From the cell containing the given text, extract its center point as [x, y] coordinate. 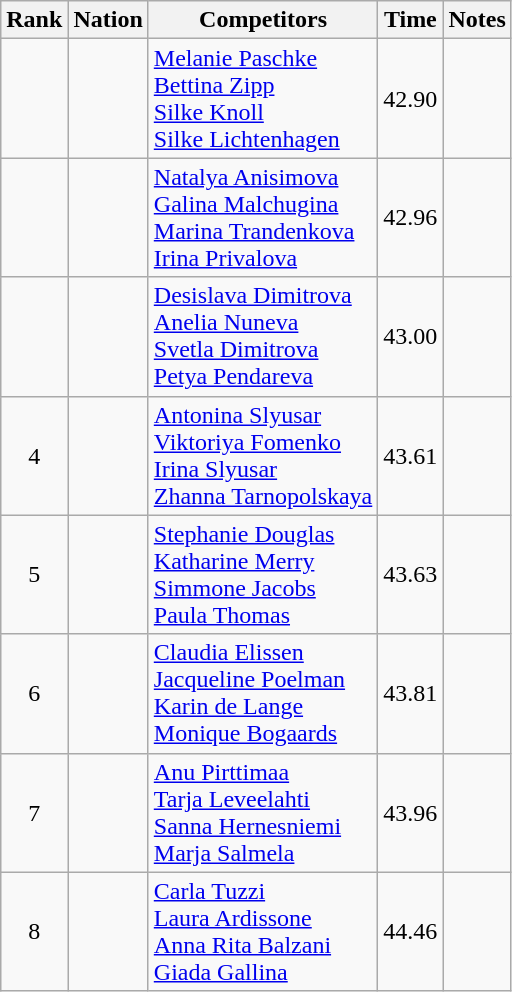
Natalya AnisimovaGalina MalchuginaMarina TrandenkovaIrina Privalova [263, 218]
43.00 [410, 336]
Claudia ElissenJacqueline PoelmanKarin de LangeMonique Bogaards [263, 694]
43.61 [410, 456]
4 [34, 456]
Stephanie DouglasKatharine MerrySimmone JacobsPaula Thomas [263, 574]
Rank [34, 20]
43.81 [410, 694]
Notes [477, 20]
Carla TuzziLaura ArdissoneAnna Rita BalzaniGiada Gallina [263, 932]
7 [34, 812]
Antonina SlyusarViktoriya FomenkoIrina SlyusarZhanna Tarnopolskaya [263, 456]
Time [410, 20]
5 [34, 574]
Competitors [263, 20]
43.96 [410, 812]
44.46 [410, 932]
6 [34, 694]
42.90 [410, 98]
8 [34, 932]
42.96 [410, 218]
Anu PirttimaaTarja LeveelahtiSanna HernesniemiMarja Salmela [263, 812]
Nation [108, 20]
43.63 [410, 574]
Desislava DimitrovaAnelia NunevaSvetla DimitrovaPetya Pendareva [263, 336]
Melanie PaschkeBettina ZippSilke KnollSilke Lichtenhagen [263, 98]
